For the text-containing cell, return its midpoint in [x, y] coordinate format. 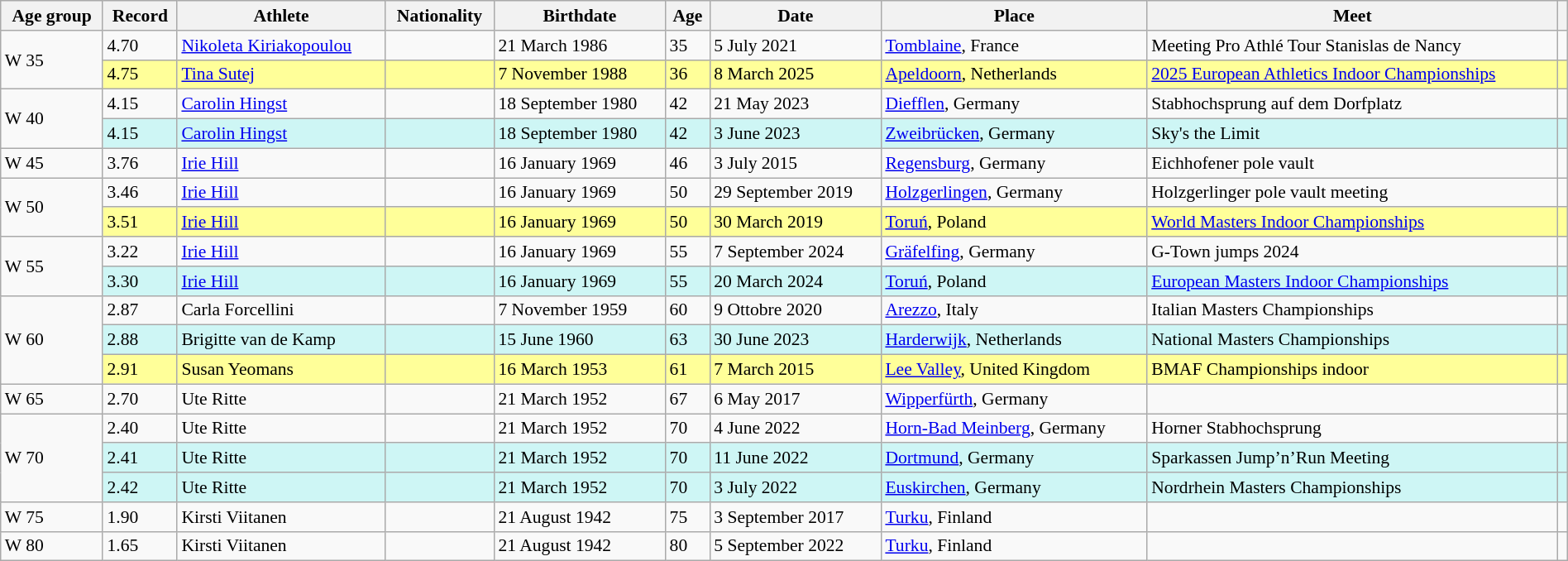
2.88 [140, 340]
Tomblaine, France [1014, 46]
Record [140, 16]
5 July 2021 [796, 46]
Date [796, 16]
3 July 2015 [796, 163]
67 [688, 399]
Horn-Bad Meinberg, Germany [1014, 429]
4.75 [140, 74]
6 May 2017 [796, 399]
2.91 [140, 370]
Regensburg, Germany [1014, 163]
29 September 2019 [796, 193]
Place [1014, 16]
European Masters Indoor Championships [1352, 281]
3.51 [140, 223]
15 June 1960 [579, 340]
3 September 2017 [796, 517]
Nationality [440, 16]
3.46 [140, 193]
Harderwijk, Netherlands [1014, 340]
46 [688, 163]
2.87 [140, 310]
Holzgerlingen, Germany [1014, 193]
7 March 2015 [796, 370]
4 June 2022 [796, 429]
Tina Sutej [281, 74]
W 80 [52, 546]
Holzgerlinger pole vault meeting [1352, 193]
Carla Forcellini [281, 310]
Eichhofener pole vault [1352, 163]
World Masters Indoor Championships [1352, 223]
36 [688, 74]
W 35 [52, 60]
4.70 [140, 46]
National Masters Championships [1352, 340]
BMAF Championships indoor [1352, 370]
3 June 2023 [796, 134]
2.40 [140, 429]
Apeldoorn, Netherlands [1014, 74]
W 40 [52, 119]
61 [688, 370]
Gräfelfing, Germany [1014, 252]
Arezzo, Italy [1014, 310]
2025 European Athletics Indoor Championships [1352, 74]
W 50 [52, 207]
Birthdate [579, 16]
3 July 2022 [796, 487]
2.70 [140, 399]
Dortmund, Germany [1014, 458]
Italian Masters Championships [1352, 310]
16 March 1953 [579, 370]
Nikoleta Kiriakopoulou [281, 46]
Sparkassen Jump’n’Run Meeting [1352, 458]
1.65 [140, 546]
Wipperfürth, Germany [1014, 399]
5 September 2022 [796, 546]
3.22 [140, 252]
W 70 [52, 458]
Zweibrücken, Germany [1014, 134]
Susan Yeomans [281, 370]
8 March 2025 [796, 74]
30 June 2023 [796, 340]
1.90 [140, 517]
W 60 [52, 339]
Sky's the Limit [1352, 134]
Nordrhein Masters Championships [1352, 487]
Horner Stabhochsprung [1352, 429]
30 March 2019 [796, 223]
9 Ottobre 2020 [796, 310]
W 55 [52, 266]
Age group [52, 16]
Athlete [281, 16]
Brigitte van de Kamp [281, 340]
Stabhochsprung auf dem Dorfplatz [1352, 104]
11 June 2022 [796, 458]
Meet [1352, 16]
35 [688, 46]
Diefflen, Germany [1014, 104]
7 November 1959 [579, 310]
75 [688, 517]
21 May 2023 [796, 104]
Euskirchen, Germany [1014, 487]
Meeting Pro Athlé Tour Stanislas de Nancy [1352, 46]
Age [688, 16]
7 November 1988 [579, 74]
3.30 [140, 281]
60 [688, 310]
21 March 1986 [579, 46]
7 September 2024 [796, 252]
W 65 [52, 399]
80 [688, 546]
W 45 [52, 163]
63 [688, 340]
Lee Valley, United Kingdom [1014, 370]
W 75 [52, 517]
2.42 [140, 487]
3.76 [140, 163]
2.41 [140, 458]
G-Town jumps 2024 [1352, 252]
20 March 2024 [796, 281]
